Return the (X, Y) coordinate for the center point of the cell that contains the specified text.  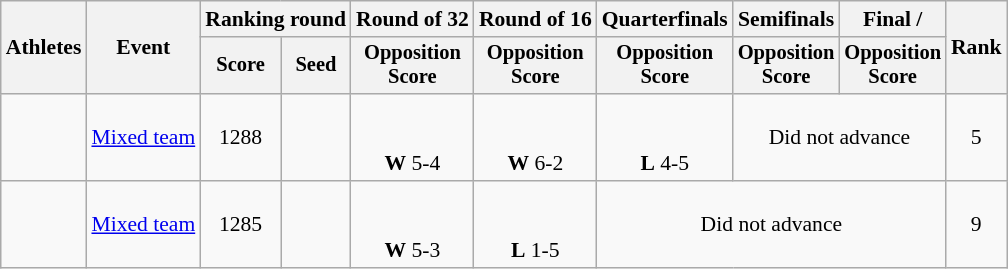
W 6-2 (536, 138)
Final / (892, 19)
9 (976, 224)
Semifinals (786, 19)
Seed (316, 66)
L 4-5 (665, 138)
Ranking round (276, 19)
Event (143, 48)
W 5-3 (412, 224)
Round of 32 (412, 19)
Score (240, 66)
Rank (976, 48)
Round of 16 (536, 19)
1288 (240, 138)
1285 (240, 224)
Athletes (44, 48)
Quarterfinals (665, 19)
5 (976, 138)
W 5-4 (412, 138)
L 1-5 (536, 224)
